Detect which cell encompasses the target text, then output its [X, Y] center coordinate. 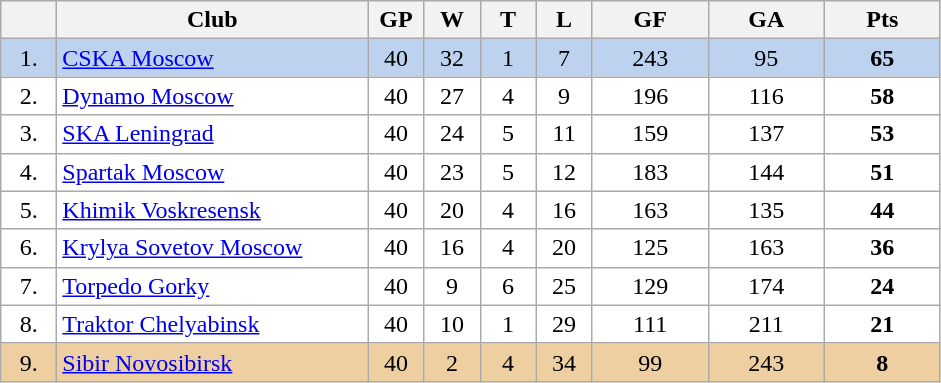
4. [29, 172]
2. [29, 96]
1. [29, 58]
CSKA Moscow [212, 58]
23 [452, 172]
174 [766, 286]
GF [650, 20]
8. [29, 324]
95 [766, 58]
65 [882, 58]
99 [650, 362]
144 [766, 172]
Pts [882, 20]
27 [452, 96]
9. [29, 362]
5. [29, 210]
Sibir Novosibirsk [212, 362]
51 [882, 172]
53 [882, 134]
7 [564, 58]
183 [650, 172]
135 [766, 210]
21 [882, 324]
159 [650, 134]
Krylya Sovetov Moscow [212, 248]
T [508, 20]
12 [564, 172]
137 [766, 134]
11 [564, 134]
W [452, 20]
211 [766, 324]
111 [650, 324]
SKA Leningrad [212, 134]
3. [29, 134]
2 [452, 362]
Torpedo Gorky [212, 286]
8 [882, 362]
7. [29, 286]
36 [882, 248]
34 [564, 362]
25 [564, 286]
58 [882, 96]
Khimik Voskresensk [212, 210]
Spartak Moscow [212, 172]
Dynamo Moscow [212, 96]
116 [766, 96]
10 [452, 324]
6. [29, 248]
L [564, 20]
GP [396, 20]
32 [452, 58]
129 [650, 286]
44 [882, 210]
GA [766, 20]
196 [650, 96]
6 [508, 286]
125 [650, 248]
Traktor Chelyabinsk [212, 324]
29 [564, 324]
Club [212, 20]
